Output the (x, y) coordinate of the center of the cell containing the given text.  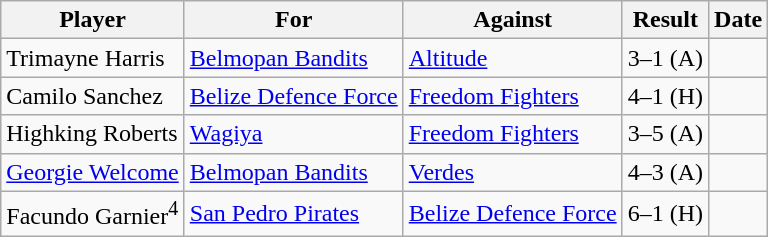
Camilo Sanchez (93, 96)
6–1 (H) (665, 214)
Georgie Welcome (93, 172)
For (294, 20)
Highking Roberts (93, 134)
Trimayne Harris (93, 58)
3–1 (A) (665, 58)
Wagiya (294, 134)
San Pedro Pirates (294, 214)
Result (665, 20)
Against (512, 20)
Facundo Garnier4 (93, 214)
4–3 (A) (665, 172)
Altitude (512, 58)
3–5 (A) (665, 134)
Verdes (512, 172)
Date (738, 20)
4–1 (H) (665, 96)
Player (93, 20)
